Scan for the cell matching the given text and deliver its [x, y] coordinate at center. 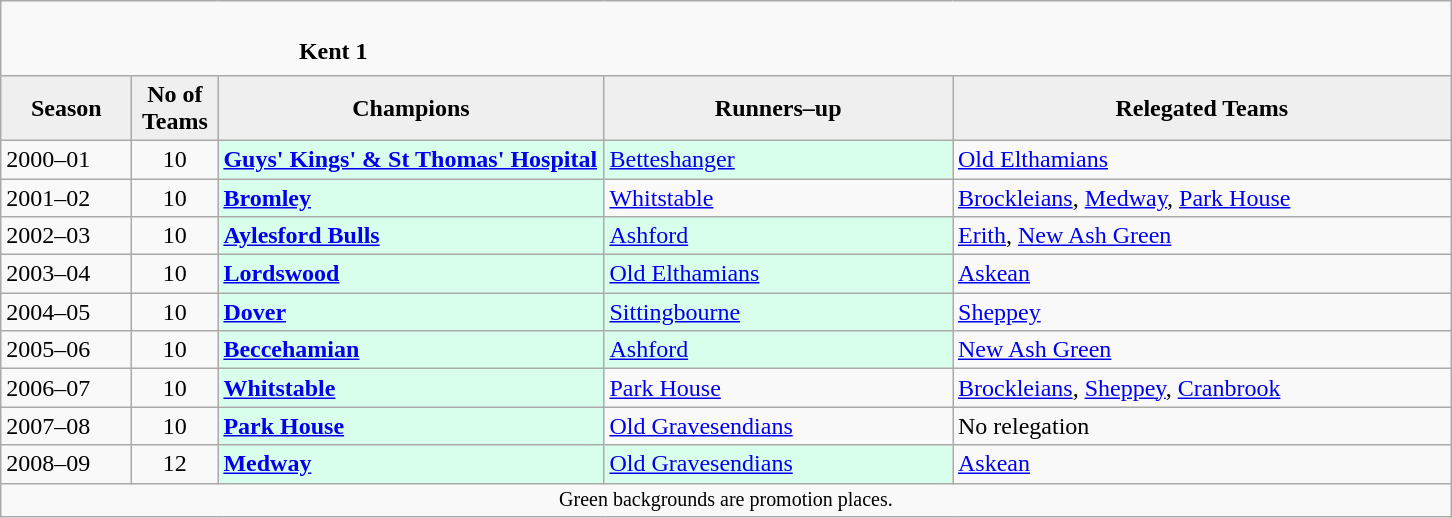
Betteshanger [778, 159]
Green backgrounds are promotion places. [726, 500]
Brockleians, Sheppey, Cranbrook [1202, 388]
Runners–up [778, 108]
2000–01 [66, 159]
12 [175, 464]
Medway [411, 464]
2006–07 [66, 388]
Sheppey [1202, 312]
2005–06 [66, 350]
Sittingbourne [778, 312]
Brockleians, Medway, Park House [1202, 197]
2003–04 [66, 274]
2008–09 [66, 464]
Dover [411, 312]
2004–05 [66, 312]
Aylesford Bulls [411, 236]
Season [66, 108]
New Ash Green [1202, 350]
No of Teams [175, 108]
Erith, New Ash Green [1202, 236]
2002–03 [66, 236]
Guys' Kings' & St Thomas' Hospital [411, 159]
Bromley [411, 197]
2007–08 [66, 426]
Relegated Teams [1202, 108]
Lordswood [411, 274]
Champions [411, 108]
Beccehamian [411, 350]
2001–02 [66, 197]
No relegation [1202, 426]
